Locate the cell with the specified text and output its (X, Y) center coordinate. 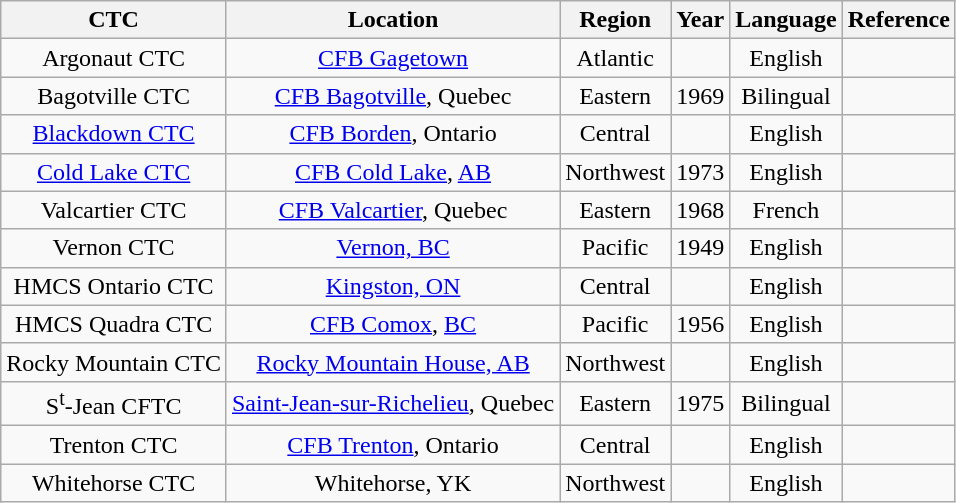
Saint-Jean-sur-Richelieu, Quebec (392, 404)
Rocky Mountain House, AB (392, 362)
1949 (700, 248)
CTC (114, 20)
Location (392, 20)
Trenton CTC (114, 445)
1973 (700, 172)
CFB Gagetown (392, 58)
Valcartier CTC (114, 210)
CFB Trenton, Ontario (392, 445)
Bagotville CTC (114, 96)
1968 (700, 210)
Vernon, BC (392, 248)
Language (786, 20)
Kingston, ON (392, 286)
HMCS Ontario CTC (114, 286)
St-Jean CFTC (114, 404)
CFB Cold Lake, AB (392, 172)
CFB Comox, BC (392, 324)
1969 (700, 96)
CFB Borden, Ontario (392, 134)
French (786, 210)
Year (700, 20)
Blackdown CTC (114, 134)
Whitehorse CTC (114, 483)
Region (616, 20)
Whitehorse, YK (392, 483)
CFB Valcartier, Quebec (392, 210)
1975 (700, 404)
HMCS Quadra CTC (114, 324)
Cold Lake CTC (114, 172)
Reference (898, 20)
1956 (700, 324)
Rocky Mountain CTC (114, 362)
Vernon CTC (114, 248)
Atlantic (616, 58)
Argonaut CTC (114, 58)
CFB Bagotville, Quebec (392, 96)
